Provide the (X, Y) coordinate of the cell's center where the given text is located.  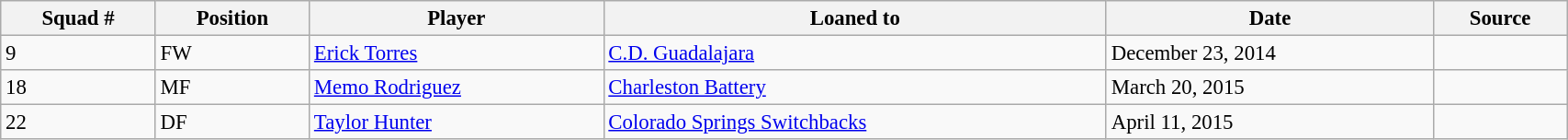
C.D. Guadalajara (854, 53)
Source (1501, 18)
March 20, 2015 (1269, 87)
December 23, 2014 (1269, 53)
Charleston Battery (854, 87)
FW (231, 53)
DF (231, 122)
Date (1269, 18)
Memo Rodriguez (457, 87)
Colorado Springs Switchbacks (854, 122)
Erick Torres (457, 53)
MF (231, 87)
Squad # (79, 18)
Position (231, 18)
Taylor Hunter (457, 122)
Player (457, 18)
22 (79, 122)
April 11, 2015 (1269, 122)
18 (79, 87)
Loaned to (854, 18)
9 (79, 53)
